Identify which cell holds the provided text, then report its [X, Y] central coordinate. 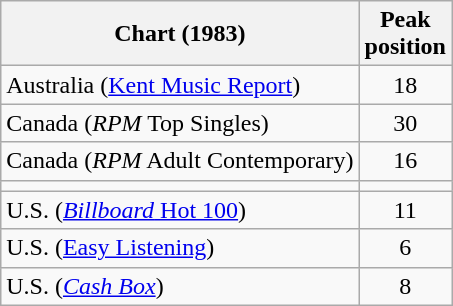
30 [405, 123]
U.S. (Cash Box) [180, 286]
16 [405, 161]
11 [405, 210]
Australia (Kent Music Report) [180, 85]
Canada (RPM Adult Contemporary) [180, 161]
U.S. (Easy Listening) [180, 248]
6 [405, 248]
18 [405, 85]
Peakposition [405, 34]
8 [405, 286]
Canada (RPM Top Singles) [180, 123]
Chart (1983) [180, 34]
U.S. (Billboard Hot 100) [180, 210]
